Detect which cell encompasses the target text, then output its (x, y) center coordinate. 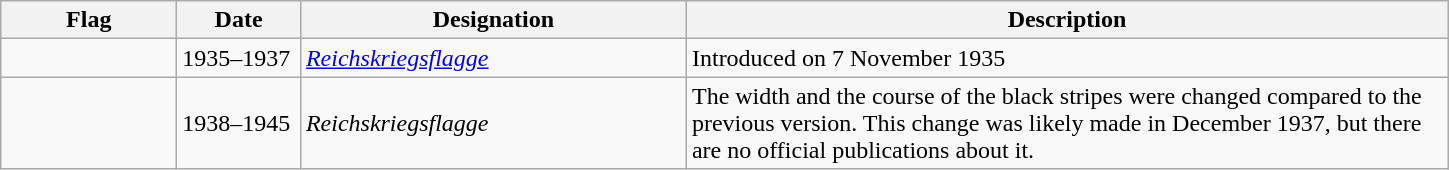
1935–1937 (239, 58)
Date (239, 20)
Description (1066, 20)
Designation (493, 20)
Introduced on 7 November 1935 (1066, 58)
1938–1945 (239, 123)
Flag (89, 20)
